Capture the cell that displays the provided text and extract its [X, Y] central coordinate. 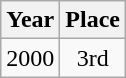
2000 [30, 58]
Year [30, 20]
Place [93, 20]
3rd [93, 58]
